Extract the (X, Y) coordinate from the center of the cell holding the provided text.  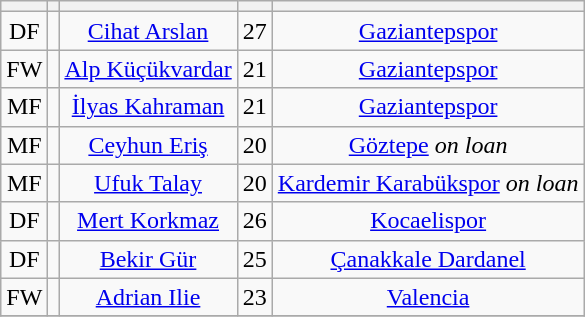
Göztepe on loan (428, 145)
Bekir Gür (148, 259)
Ceyhun Eriş (148, 145)
26 (254, 221)
İlyas Kahraman (148, 107)
Mert Korkmaz (148, 221)
23 (254, 297)
Valencia (428, 297)
Çanakkale Dardanel (428, 259)
Ufuk Talay (148, 183)
Cihat Arslan (148, 31)
Kardemir Karabükspor on loan (428, 183)
27 (254, 31)
Kocaelispor (428, 221)
Alp Küçükvardar (148, 69)
Adrian Ilie (148, 297)
25 (254, 259)
